Return the [x, y] coordinate for the center point of the cell that contains the specified text.  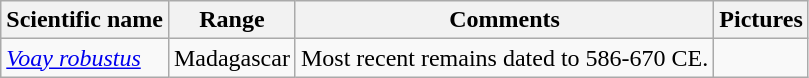
Range [232, 20]
Voay robustus [85, 58]
Most recent remains dated to 586-670 CE. [504, 58]
Pictures [762, 20]
Scientific name [85, 20]
Madagascar [232, 58]
Comments [504, 20]
